Provide the (x, y) coordinate of the cell's center where the given text is located.  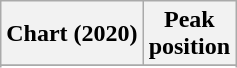
Chart (2020) (72, 34)
Peakposition (189, 34)
